Search for the cell housing the specified text and yield its [X, Y] center coordinate. 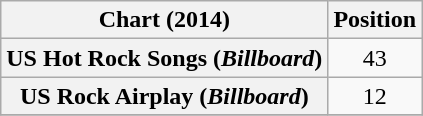
US Rock Airplay (Billboard) [164, 96]
43 [375, 58]
Chart (2014) [164, 20]
US Hot Rock Songs (Billboard) [164, 58]
12 [375, 96]
Position [375, 20]
